For the text-containing cell, return its midpoint in (x, y) coordinate format. 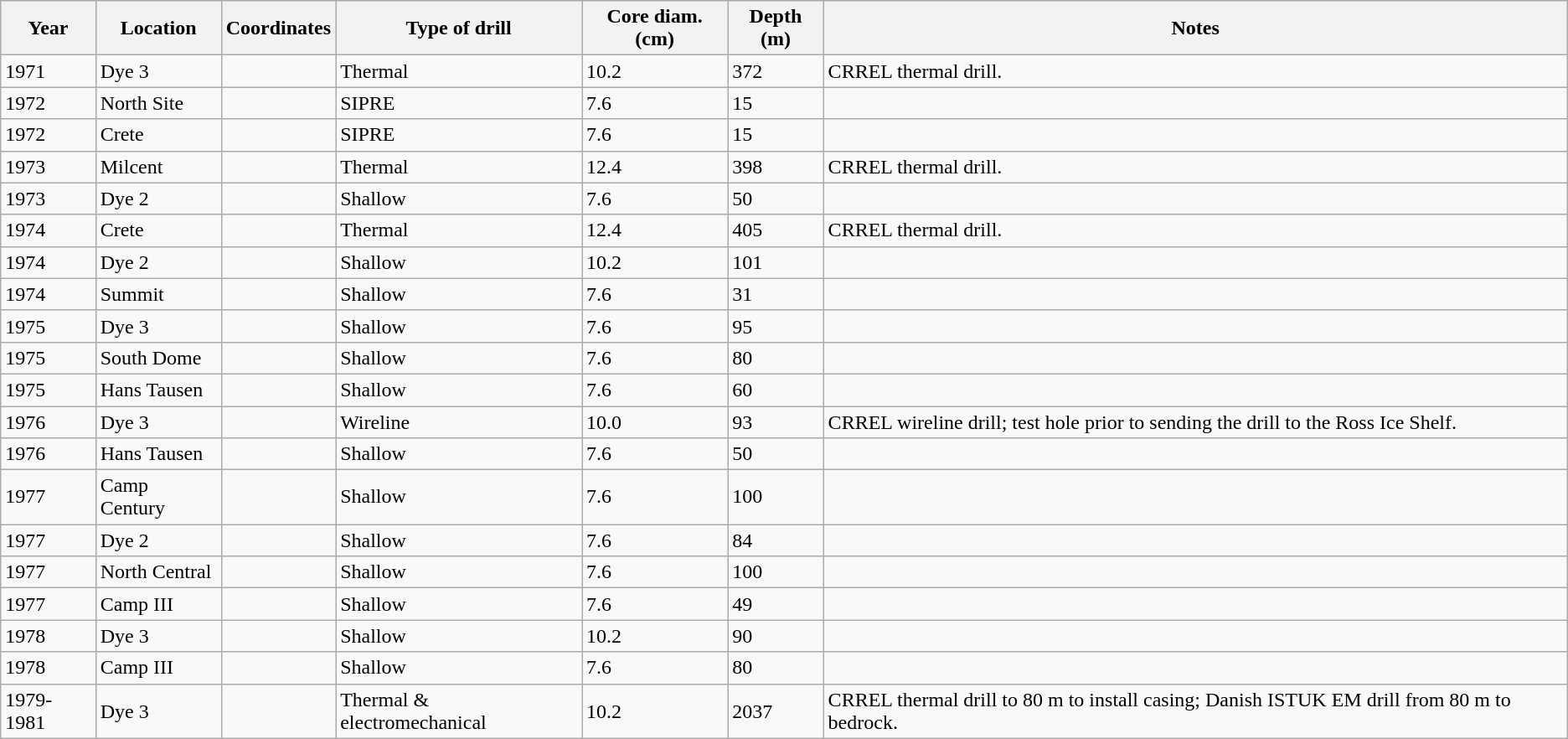
Location (158, 28)
398 (776, 167)
372 (776, 71)
1971 (49, 71)
CRREL thermal drill to 80 m to install casing; Danish ISTUK EM drill from 80 m to bedrock. (1195, 711)
CRREL wireline drill; test hole prior to sending the drill to the Ross Ice Shelf. (1195, 421)
North Central (158, 572)
Depth (m) (776, 28)
Core diam. (cm) (654, 28)
Year (49, 28)
95 (776, 326)
Thermal & electromechanical (459, 711)
93 (776, 421)
Coordinates (278, 28)
2037 (776, 711)
60 (776, 390)
North Site (158, 103)
49 (776, 604)
Summit (158, 294)
South Dome (158, 358)
Wireline (459, 421)
101 (776, 262)
31 (776, 294)
405 (776, 230)
Camp Century (158, 498)
1979-1981 (49, 711)
10.0 (654, 421)
84 (776, 540)
Notes (1195, 28)
Milcent (158, 167)
Type of drill (459, 28)
90 (776, 636)
